Output the (x, y) coordinate of the center of the cell containing the given text.  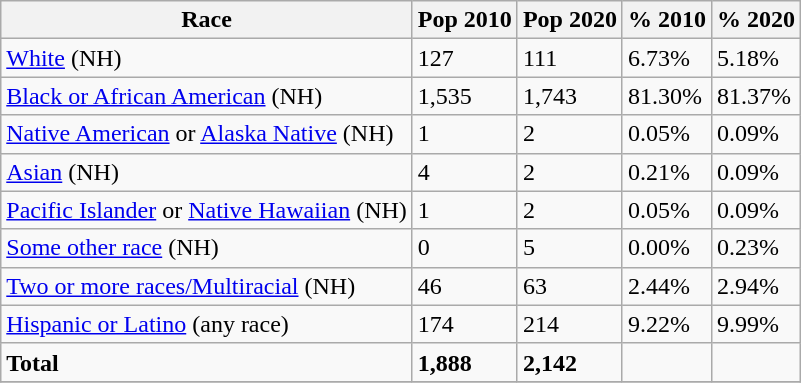
2,142 (570, 362)
9.22% (666, 324)
Asian (NH) (207, 172)
% 2020 (756, 20)
63 (570, 286)
0.00% (666, 248)
81.30% (666, 96)
Hispanic or Latino (any race) (207, 324)
Some other race (NH) (207, 248)
% 2010 (666, 20)
127 (464, 58)
46 (464, 286)
1,743 (570, 96)
0 (464, 248)
5.18% (756, 58)
Two or more races/Multiracial (NH) (207, 286)
9.99% (756, 324)
Native American or Alaska Native (NH) (207, 134)
Pop 2010 (464, 20)
0.23% (756, 248)
Pop 2020 (570, 20)
2.94% (756, 286)
1,888 (464, 362)
0.21% (666, 172)
214 (570, 324)
Race (207, 20)
White (NH) (207, 58)
174 (464, 324)
1,535 (464, 96)
111 (570, 58)
4 (464, 172)
Total (207, 362)
5 (570, 248)
Black or African American (NH) (207, 96)
81.37% (756, 96)
Pacific Islander or Native Hawaiian (NH) (207, 210)
2.44% (666, 286)
6.73% (666, 58)
